Output the (x, y) coordinate of the center of the cell containing the given text.  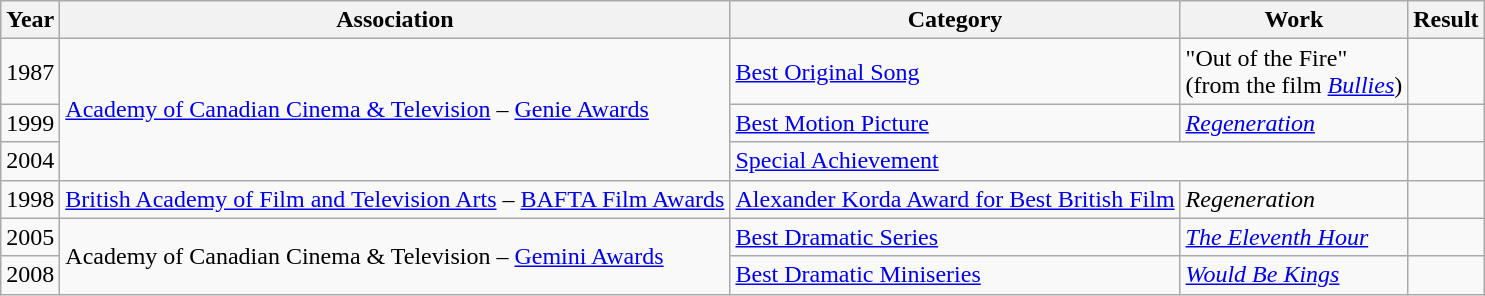
"Out of the Fire"(from the film Bullies) (1294, 72)
1987 (30, 72)
British Academy of Film and Television Arts – BAFTA Film Awards (395, 199)
Year (30, 20)
Best Motion Picture (955, 123)
Best Dramatic Series (955, 237)
The Eleventh Hour (1294, 237)
2005 (30, 237)
Would Be Kings (1294, 275)
Special Achievement (1069, 161)
2004 (30, 161)
Category (955, 20)
Work (1294, 20)
Best Dramatic Miniseries (955, 275)
Academy of Canadian Cinema & Television – Genie Awards (395, 110)
Result (1446, 20)
1998 (30, 199)
Best Original Song (955, 72)
Academy of Canadian Cinema & Television – Gemini Awards (395, 256)
Alexander Korda Award for Best British Film (955, 199)
Association (395, 20)
2008 (30, 275)
1999 (30, 123)
